Determine the (x, y) coordinate at the center of the cell enclosing the given text.  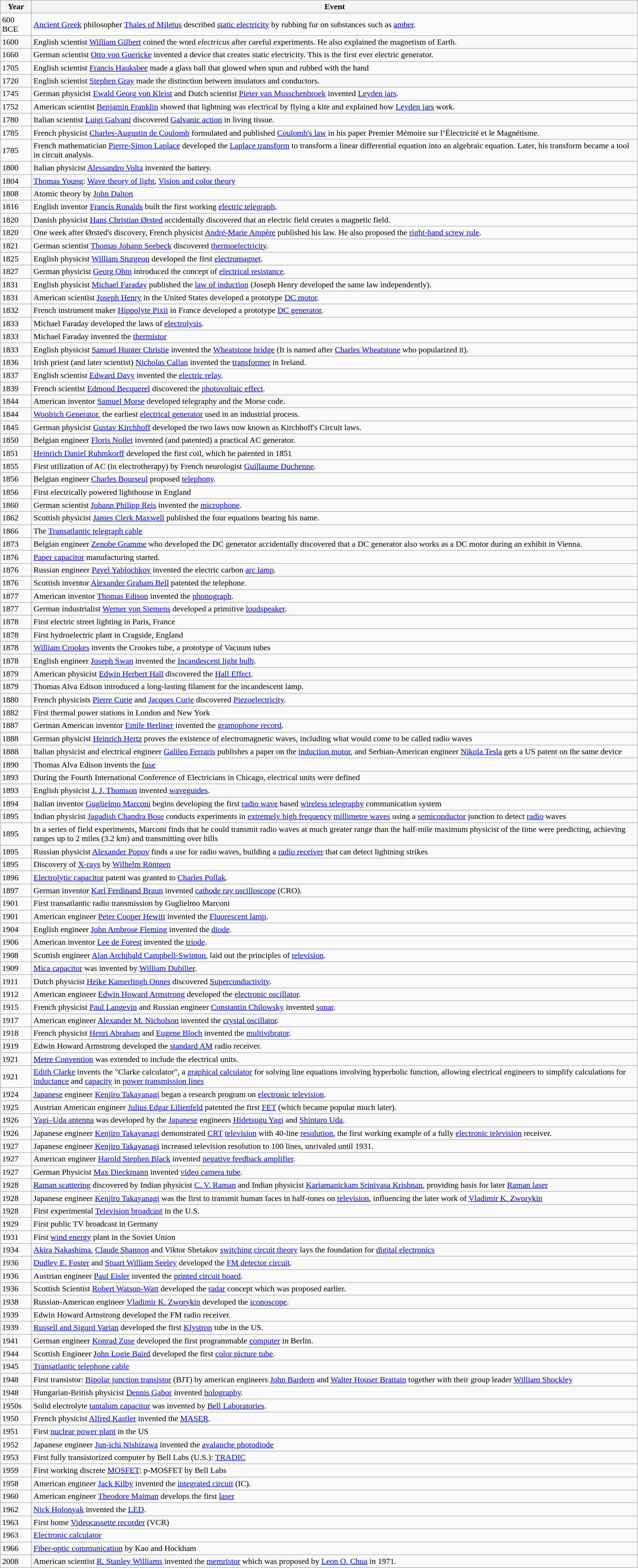
Edwin Howard Armstrong developed the standard AM radio receiver. (335, 1046)
Russian engineer Pavel Yablochkov invented the electric carbon arc lamp. (335, 570)
English physicist J. J. Thomson invented waveguides. (335, 790)
Michael Faraday invented the thermistor (335, 336)
Austrian American engineer Julius Edgar Lilienfeld patented the first FET (which became popular much later). (335, 1107)
William Crookes invents the Crookes tube, a prototype of Vacuum tubes (335, 648)
First home Videocassette recorder (VCR) (335, 1522)
1752 (16, 107)
1918 (16, 1033)
American physicist Edwin Herbert Hall discovered the Hall Effect. (335, 674)
1925 (16, 1107)
1958 (16, 1483)
Electrolytic capacitor patent was granted to Charles Pollak. (335, 878)
Scottish physicist James Clerk Maxwell published the four equations bearing his name. (335, 518)
First nuclear power plant in the US (335, 1431)
Atomic theory by John Dalton (335, 194)
English engineer John Ambrose Fleming invented the diode. (335, 929)
French physicist Henri Abraham and Eugene Bloch invented the multivibrator. (335, 1033)
Heinrich Daniel Ruhmkorff developed the first coil, which he patented in 1851 (335, 453)
1919 (16, 1046)
Japanese engineer Jun-ichi Nishizawa invented the avalanche photodiode (335, 1445)
During the Fourth International Conference of Electricians in Chicago, electrical units were defined (335, 777)
Thomas Young: Wave theory of light, Vision and color theory (335, 181)
Danish physicist Hans Christian Ørsted accidentally discovered that an electric field creates a magnetic field. (335, 220)
Ancient Greek philosopher Thales of Miletus described static electricity by rubbing fur on substances such as amber. (335, 25)
Italian inventor Guglielmo Marconi begins developing the first radio wave based wireless telegraphy communication system (335, 803)
1960 (16, 1496)
Japanese engineer Kenjiro Takayanagi began a research program on electronic television. (335, 1094)
German Physicist Max Dieckmann invented video camera tube. (335, 1172)
French scientist Edmond Becquerel discovered the photovoltaic effect. (335, 388)
American inventor Thomas Edison invented the phonograph. (335, 596)
American engineer Theodore Maiman develops the first laser (335, 1496)
French instrument maker Hippolyte Pixii in France developed a prototype DC generator. (335, 310)
1959 (16, 1471)
1951 (16, 1431)
American scientist Benjamin Franklin showed that lightning was electrical by flying a kite and explained how Leyden jars work. (335, 107)
First fully transistorized computer by Bell Labs (U.S.): TRADIC (335, 1458)
American scientist Joseph Henry in the United States developed a prototype DC motor. (335, 298)
German scientist Otto von Guericke invented a device that creates static electricity. This is the first ever electric generator. (335, 55)
First electrically powered lighthouse in England (335, 492)
1950s (16, 1405)
Year (16, 7)
1866 (16, 531)
Yagi–Uda antenna was developed by the Japanese engineers Hidetsugu Yagi and Shintaro Uda. (335, 1120)
1827 (16, 272)
Michael Faraday developed the laws of electrolysis. (335, 323)
English scientist Francis Hauksbee made a glass ball that glowed when spun and rubbed with the hand (335, 68)
1952 (16, 1445)
1924 (16, 1094)
First experimental Television broadcast in the U.S. (335, 1211)
English physicist Michael Faraday published the law of induction (Joseph Henry developed the same law independently). (335, 285)
German inventor Karl Ferdinand Braun invented cathode ray oscilloscope (CRO). (335, 890)
1909 (16, 968)
1832 (16, 310)
1836 (16, 362)
1897 (16, 890)
Dudley E. Foster and Stuart William Seeley developed the FM detector circuit. (335, 1263)
1912 (16, 994)
English inventor Francis Ronalds built the first working electric telegraph. (335, 207)
Discovery of X-rays by Wilhelm Röntgen (335, 865)
First wind energy plant in the Soviet Union (335, 1237)
Paper capacitor manufacturing started. (335, 557)
1915 (16, 1007)
Japanese engineer Kenjiro Takayanagi increased television resolution to 100 lines, unrivaled until 1931. (335, 1146)
Electronic calculator (335, 1535)
1941 (16, 1341)
1850 (16, 440)
Scottish Scientist Robert Watson-Watt developed the radar concept which was proposed earlier. (335, 1289)
German American inventor Emile Berliner invented the gramophone record. (335, 726)
Solid electrolyte tantalum capacitor was invented by Bell Laboratories. (335, 1405)
Scottish inventor Alexander Graham Bell patented the telephone. (335, 583)
1906 (16, 942)
1896 (16, 878)
Thomas Alva Edison introduced a long-lasting filament for the incandescent lamp. (335, 687)
First transatlantic radio transmission by Guglielmo Marconi (335, 903)
German scientist Thomas Johann Seebeck discovered thermoelectricity. (335, 246)
Russell and Sigurd Varian developed the first Klystron tube in the US. (335, 1328)
Thomas Alva Edison invents the fuse (335, 764)
German physicist Heinrich Hertz proves the existence of electromagnetic waves, including what would come to be called radio waves (335, 739)
Nick Holonyak invented the LED. (335, 1509)
1917 (16, 1020)
Scottish Engineer John Logie Baird developed the first color picture tube. (335, 1354)
French physicist Alfred Kastler invented the MASER. (335, 1418)
1904 (16, 929)
600 BCE (16, 25)
1890 (16, 764)
1894 (16, 803)
1862 (16, 518)
1839 (16, 388)
One week after Ørsted's discovery, French physicist André-Marie Ampère published his law. He also proposed the right-hand screw rule. (335, 233)
German physicist Ewald Georg von Kleist and Dutch scientist Pieter van Musschenbroek invented Leyden jars. (335, 94)
1660 (16, 55)
Italian scientist Luigi Galvani discovered Galvanic action in living tissue. (335, 120)
French physicist Charles-Augustin de Coulomb formulated and published Coulomb's law in his paper Premier Mémoire sur l’Électricité et le Magnétisme. (335, 133)
1720 (16, 81)
First electric street lighting in Paris, France (335, 622)
American engineer Edwin Howard Armstrong developed the electronic oscillator. (335, 994)
2008 (16, 1561)
1745 (16, 94)
Woolrich Generator, the earliest electrical generator used in an industrial process. (335, 414)
German physicist Gustav Kirchhoff developed the two laws now known as Kirchhoff's Circuit laws. (335, 427)
Hungarian-British physicist Dennis Gabor invented holography. (335, 1392)
1931 (16, 1237)
Metre Convention was extended to include the electrical units. (335, 1059)
English physicist Samuel Hunter Christie invented the Wheatstone bridge (It is named after Charles Wheatstone who popularized it). (335, 349)
First working discrete MOSFET: p-MOSFET by Bell Labs (335, 1471)
American engineer Harold Stephen Black invented negative feedback amplifier. (335, 1159)
French physicist Paul Langevin and Russian engineer Constantin Chilowsky invented sonar. (335, 1007)
1938 (16, 1302)
Belgian engineer Floris Nollet invented (and patented) a practical AC generator. (335, 440)
French physicists Pierre Curie and Jacques Curie discovered Piezoelectricity. (335, 700)
1808 (16, 194)
German engineer Konrad Zuse developed the first programmable computer in Berlin. (335, 1341)
1911 (16, 981)
1873 (16, 544)
First hydroelectric plant in Cragside, England (335, 635)
1945 (16, 1367)
Transatlantic telephone cable (335, 1367)
1851 (16, 453)
1825 (16, 259)
Russian-American engineer Vladimir K. Zworykin developed the iconoscope. (335, 1302)
1860 (16, 505)
German physicist Georg Ohm introduced the concept of electrical resistance. (335, 272)
American inventor Samuel Morse developed telegraphy and the Morse code. (335, 401)
1962 (16, 1509)
1821 (16, 246)
1837 (16, 375)
Belgian engineer Charles Bourseul proposed telephony. (335, 479)
Mica capacitor was invented by William Dubilier. (335, 968)
German scientist Johann Philipp Reis invented the microphone. (335, 505)
1929 (16, 1224)
1908 (16, 955)
American engineer Peter Cooper Hewitt invented the Fluorescent lamp. (335, 916)
English scientist William Gilbert coined the word electricus after careful experiments. He also explained the magnetism of Earth. (335, 42)
1950 (16, 1418)
Russian physicist Alexander Popov finds a use for radio waves, building a radio receiver that can detect lightning strikes (335, 852)
1804 (16, 181)
English scientist Edward Davy invented the electric relay. (335, 375)
The Transatlantic telegraph cable (335, 531)
1845 (16, 427)
1934 (16, 1250)
English engineer Joseph Swan invented the Incandescent light bulb. (335, 661)
English physicist William Sturgeon developed the first electromagnet. (335, 259)
Akira Nakashima, Claude Shannon and Viktor Shetakov switching circuit theory lays the foundation for digital electronics (335, 1250)
First thermal power stations in London and New York (335, 713)
Edwin Howard Armstrong developed the FM radio receiver. (335, 1315)
Dutch physicist Heike Kamerlingh Onnes discovered Superconductivity. (335, 981)
1705 (16, 68)
1600 (16, 42)
Scottish engineer Alan Archibald Campbell-Swinton, laid out the principles of television. (335, 955)
First utilization of AC (in electrotherapy) by French neurologist Guillaume Duchenne. (335, 466)
1944 (16, 1354)
1887 (16, 726)
First public TV broadcast in Germany (335, 1224)
1953 (16, 1458)
American inventor Lee de Forest invented the triode. (335, 942)
Irish priest (and later scientist) Nicholas Callan invented the transformer in Ireland. (335, 362)
English scientist Stephen Gray made the distinction between insulators and conductors. (335, 81)
American scientist R. Stanley Williams invented the memristor which was proposed by Leon O. Chua in 1971. (335, 1561)
German industrialist Werner von Siemens developed a primitive loudspeaker. (335, 609)
American engineer Alexander M. Nicholson invented the crystal oscillator. (335, 1020)
1882 (16, 713)
1880 (16, 700)
1966 (16, 1548)
1800 (16, 168)
1855 (16, 466)
1780 (16, 120)
Italian physicist Alessandro Volta invented the battery. (335, 168)
1816 (16, 207)
Austrian engineer Paul Eisler invented the printed circuit board. (335, 1276)
Event (335, 7)
American engineer Jack Kilby invented the integrated circuit (IC). (335, 1483)
Fiber-optic communication by Kao and Hockham (335, 1548)
